Pinpoint the cell where the given text exists, returning its (x, y) midpoint coordinate. 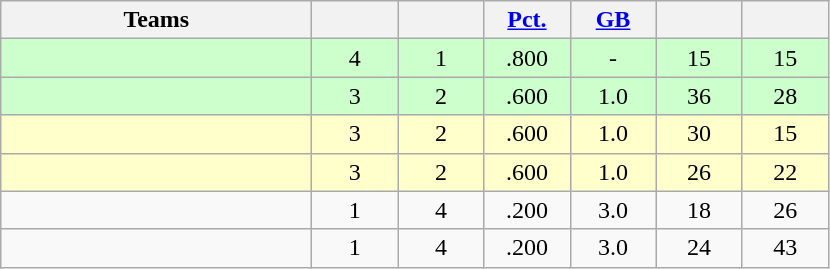
18 (699, 210)
22 (785, 172)
36 (699, 96)
24 (699, 248)
Teams (156, 20)
28 (785, 96)
.800 (527, 58)
Pct. (527, 20)
- (613, 58)
43 (785, 248)
30 (699, 134)
GB (613, 20)
